Pinpoint the cell where the given text exists, returning its (x, y) midpoint coordinate. 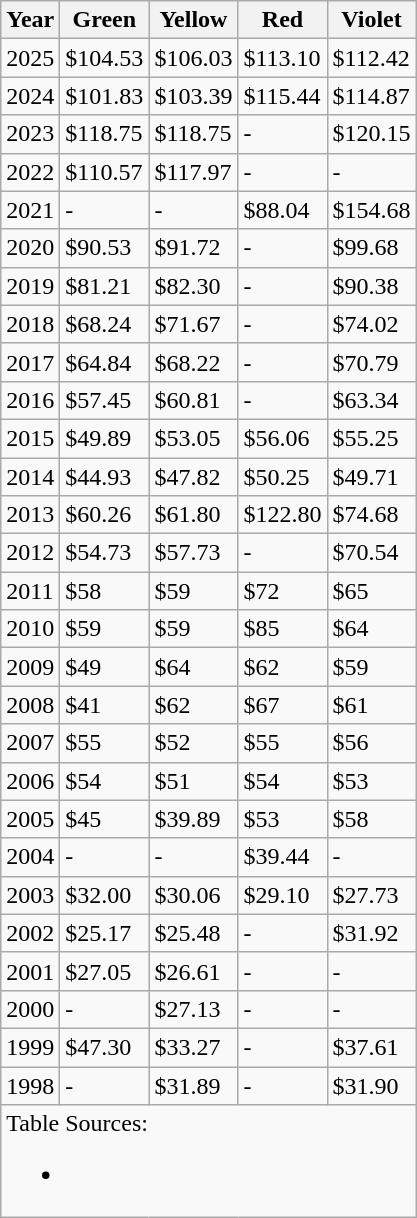
2012 (30, 553)
$49.71 (372, 477)
$25.17 (104, 933)
$37.61 (372, 1047)
$53.05 (194, 438)
Green (104, 20)
2005 (30, 819)
$27.05 (104, 971)
2015 (30, 438)
$154.68 (372, 210)
$103.39 (194, 96)
$106.03 (194, 58)
2008 (30, 705)
$61 (372, 705)
$55.25 (372, 438)
2023 (30, 134)
$57.45 (104, 400)
$64.84 (104, 362)
2000 (30, 1009)
$70.54 (372, 553)
$67 (282, 705)
$120.15 (372, 134)
$44.93 (104, 477)
2020 (30, 248)
$49 (104, 667)
$90.38 (372, 286)
Table Sources: (208, 1162)
$56 (372, 743)
2003 (30, 895)
$31.92 (372, 933)
$45 (104, 819)
2016 (30, 400)
$27.73 (372, 895)
$68.24 (104, 324)
$99.68 (372, 248)
2025 (30, 58)
$110.57 (104, 172)
2001 (30, 971)
$70.79 (372, 362)
$63.34 (372, 400)
$56.06 (282, 438)
Violet (372, 20)
$88.04 (282, 210)
$72 (282, 591)
$49.89 (104, 438)
$47.82 (194, 477)
$112.42 (372, 58)
$25.48 (194, 933)
2006 (30, 781)
$81.21 (104, 286)
$52 (194, 743)
Red (282, 20)
$29.10 (282, 895)
$32.00 (104, 895)
2010 (30, 629)
$90.53 (104, 248)
2019 (30, 286)
$68.22 (194, 362)
2013 (30, 515)
$71.67 (194, 324)
$33.27 (194, 1047)
2014 (30, 477)
$60.81 (194, 400)
$115.44 (282, 96)
$74.68 (372, 515)
$41 (104, 705)
$122.80 (282, 515)
$101.83 (104, 96)
1998 (30, 1085)
Yellow (194, 20)
$85 (282, 629)
$60.26 (104, 515)
2011 (30, 591)
$91.72 (194, 248)
$113.10 (282, 58)
$39.44 (282, 857)
2004 (30, 857)
$54.73 (104, 553)
$74.02 (372, 324)
2022 (30, 172)
2009 (30, 667)
Year (30, 20)
$61.80 (194, 515)
$31.89 (194, 1085)
2018 (30, 324)
$50.25 (282, 477)
2017 (30, 362)
$57.73 (194, 553)
$26.61 (194, 971)
$30.06 (194, 895)
$51 (194, 781)
2024 (30, 96)
$31.90 (372, 1085)
$82.30 (194, 286)
$104.53 (104, 58)
$27.13 (194, 1009)
2002 (30, 933)
$65 (372, 591)
$117.97 (194, 172)
2021 (30, 210)
$39.89 (194, 819)
2007 (30, 743)
$47.30 (104, 1047)
$114.87 (372, 96)
1999 (30, 1047)
